Search for the cell housing the specified text and yield its [X, Y] center coordinate. 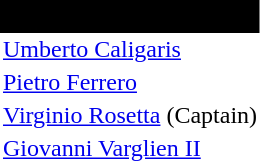
Virginio Rosetta (Captain) [130, 116]
Defenders [130, 16]
Pietro Ferrero [130, 82]
Umberto Caligaris [130, 50]
